Find where the given text appears and provide that cell's center as (X, Y) coordinate. 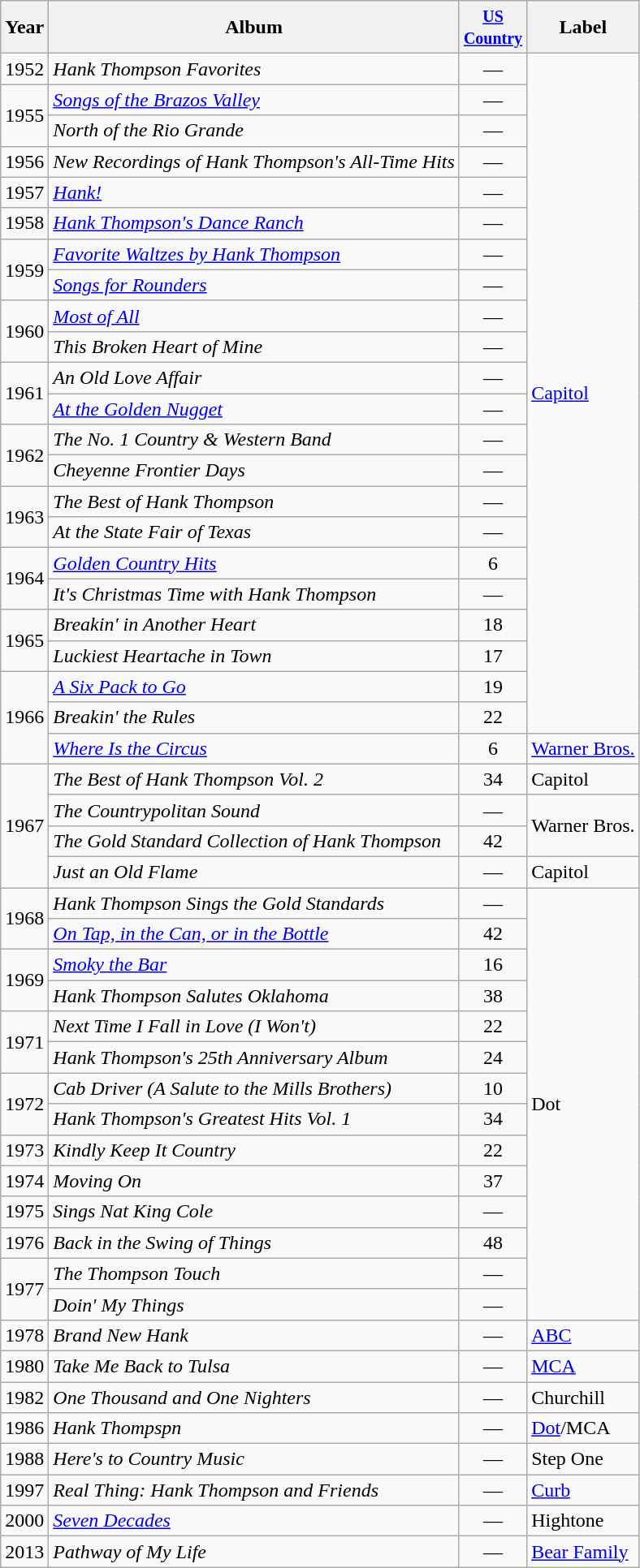
Sings Nat King Cole (254, 1212)
Songs of the Brazos Valley (254, 100)
Songs for Rounders (254, 285)
Hank Thompson's 25th Anniversary Album (254, 1058)
Where Is the Circus (254, 748)
Luckiest Heartache in Town (254, 656)
It's Christmas Time with Hank Thompson (254, 594)
Take Me Back to Tulsa (254, 1366)
1952 (24, 69)
Step One (583, 1459)
1963 (24, 517)
38 (492, 996)
This Broken Heart of Mine (254, 347)
1986 (24, 1428)
An Old Love Affair (254, 377)
Hank! (254, 192)
1988 (24, 1459)
18 (492, 625)
16 (492, 965)
Seven Decades (254, 1521)
37 (492, 1181)
Churchill (583, 1397)
Dot/MCA (583, 1428)
1958 (24, 223)
Cheyenne Frontier Days (254, 471)
Doin' My Things (254, 1304)
Here's to Country Music (254, 1459)
1961 (24, 393)
1956 (24, 162)
1966 (24, 717)
Hank Thompson Salutes Oklahoma (254, 996)
1967 (24, 825)
1960 (24, 331)
10 (492, 1088)
The Best of Hank Thompson (254, 502)
1965 (24, 640)
Most of All (254, 316)
On Tap, in the Can, or in the Bottle (254, 934)
The No. 1 Country & Western Band (254, 440)
Next Time I Fall in Love (I Won't) (254, 1027)
Real Thing: Hank Thompson and Friends (254, 1490)
Favorite Waltzes by Hank Thompson (254, 254)
Brand New Hank (254, 1335)
1962 (24, 455)
MCA (583, 1366)
Album (254, 28)
Moving On (254, 1181)
North of the Rio Grande (254, 131)
Year (24, 28)
1964 (24, 579)
1975 (24, 1212)
Bear Family (583, 1552)
The Thompson Touch (254, 1273)
1976 (24, 1243)
1959 (24, 269)
A Six Pack to Go (254, 687)
1971 (24, 1042)
New Recordings of Hank Thompson's All-Time Hits (254, 162)
1968 (24, 919)
ABC (583, 1335)
1997 (24, 1490)
2013 (24, 1552)
1955 (24, 115)
Kindly Keep It Country (254, 1150)
1973 (24, 1150)
24 (492, 1058)
Golden Country Hits (254, 563)
48 (492, 1243)
The Countrypolitan Sound (254, 810)
19 (492, 687)
At the State Fair of Texas (254, 532)
1974 (24, 1181)
1980 (24, 1366)
The Gold Standard Collection of Hank Thompson (254, 841)
1969 (24, 980)
Cab Driver (A Salute to the Mills Brothers) (254, 1088)
2000 (24, 1521)
Pathway of My Life (254, 1552)
1982 (24, 1397)
Just an Old Flame (254, 872)
1972 (24, 1104)
Hightone (583, 1521)
Hank Thompson Sings the Gold Standards (254, 903)
One Thousand and One Nighters (254, 1397)
Hank Thompspn (254, 1428)
Dot (583, 1104)
Smoky the Bar (254, 965)
1977 (24, 1289)
Label (583, 28)
17 (492, 656)
US Country (492, 28)
At the Golden Nugget (254, 408)
The Best of Hank Thompson Vol. 2 (254, 779)
1957 (24, 192)
Curb (583, 1490)
Back in the Swing of Things (254, 1243)
Hank Thompson's Greatest Hits Vol. 1 (254, 1119)
Hank Thompson's Dance Ranch (254, 223)
1978 (24, 1335)
Breakin' in Another Heart (254, 625)
Breakin' the Rules (254, 717)
Hank Thompson Favorites (254, 69)
